Locate the cell with the specified text and output its (x, y) center coordinate. 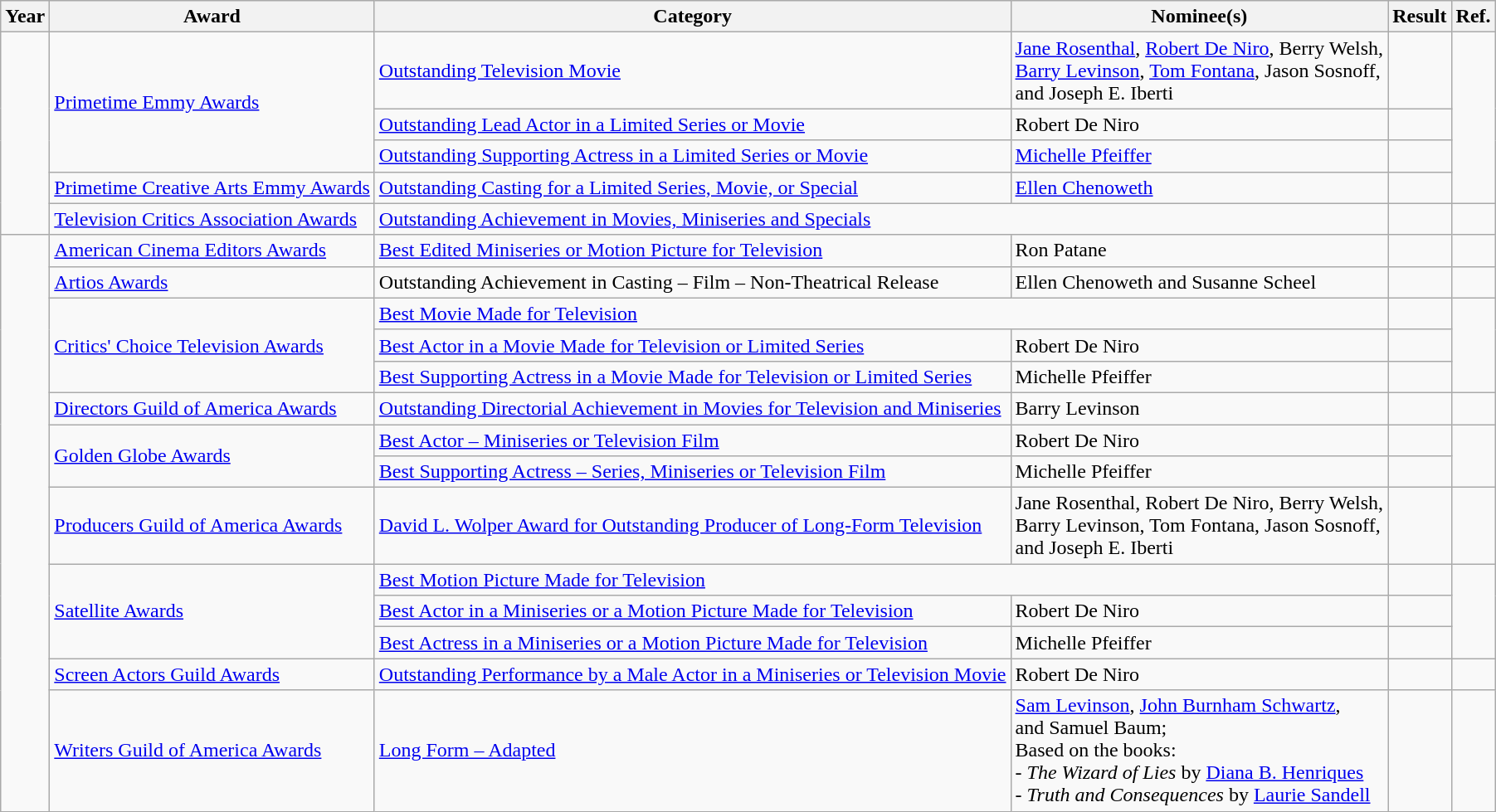
Primetime Creative Arts Emmy Awards (212, 187)
Outstanding Directorial Achievement in Movies for Television and Miniseries (692, 408)
David L. Wolper Award for Outstanding Producer of Long-Form Television (692, 526)
Result (1420, 17)
Category (692, 17)
Best Supporting Actress – Series, Miniseries or Television Film (692, 472)
Ellen Chenoweth (1200, 187)
Barry Levinson (1200, 408)
Outstanding Achievement in Casting – Film – Non-Theatrical Release (692, 282)
Writers Guild of America Awards (212, 751)
Best Motion Picture Made for Television (881, 580)
Outstanding Television Movie (692, 71)
Critics' Choice Television Awards (212, 345)
Screen Actors Guild Awards (212, 674)
Award (212, 17)
Best Movie Made for Television (881, 314)
Artios Awards (212, 282)
Best Supporting Actress in a Movie Made for Television or Limited Series (692, 377)
Ref. (1474, 17)
Best Actress in a Miniseries or a Motion Picture Made for Television (692, 643)
Best Edited Miniseries or Motion Picture for Television (692, 250)
Year (25, 17)
Ron Patane (1200, 250)
Ellen Chenoweth and Susanne Scheel (1200, 282)
Best Actor – Miniseries or Television Film (692, 440)
Best Actor in a Movie Made for Television or Limited Series (692, 345)
Long Form – Adapted (692, 751)
Outstanding Casting for a Limited Series, Movie, or Special (692, 187)
Outstanding Performance by a Male Actor in a Miniseries or Television Movie (692, 674)
Golden Globe Awards (212, 456)
Outstanding Lead Actor in a Limited Series or Movie (692, 124)
Primetime Emmy Awards (212, 102)
Outstanding Supporting Actress in a Limited Series or Movie (692, 156)
Nominee(s) (1200, 17)
Outstanding Achievement in Movies, Miniseries and Specials (881, 219)
Television Critics Association Awards (212, 219)
American Cinema Editors Awards (212, 250)
Producers Guild of America Awards (212, 526)
Directors Guild of America Awards (212, 408)
Best Actor in a Miniseries or a Motion Picture Made for Television (692, 611)
Satellite Awards (212, 611)
